Scan for the cell matching the given text and deliver its (X, Y) coordinate at center. 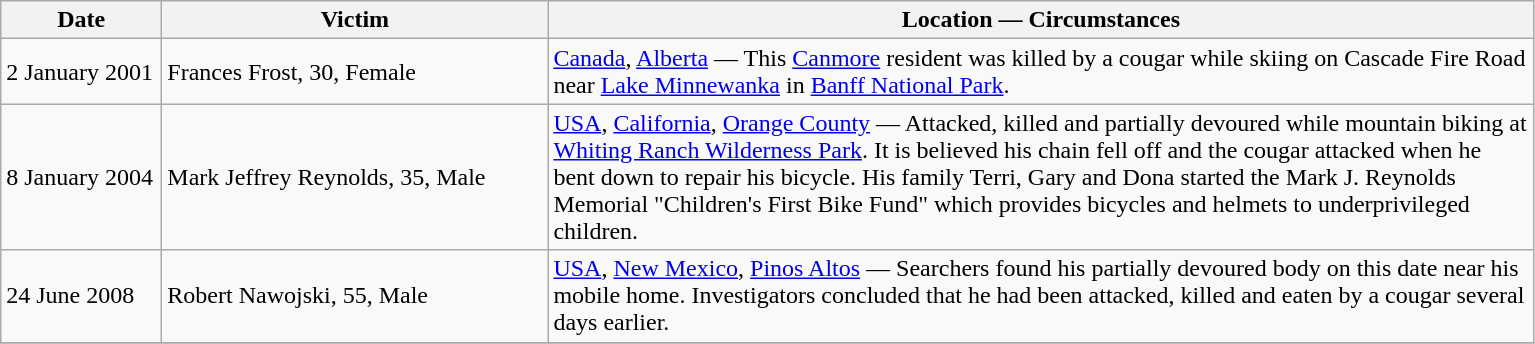
Mark Jeffrey Reynolds, 35, Male (355, 177)
Victim (355, 20)
Robert Nawojski, 55, Male (355, 296)
8 January 2004 (82, 177)
Frances Frost, 30, Female (355, 72)
2 January 2001 (82, 72)
Location — Circumstances (1041, 20)
Canada, Alberta — This Canmore resident was killed by a cougar while skiing on Cascade Fire Road near Lake Minnewanka in Banff National Park. (1041, 72)
24 June 2008 (82, 296)
Date (82, 20)
